Return the (X, Y) coordinate for the center point of the cell that contains the specified text.  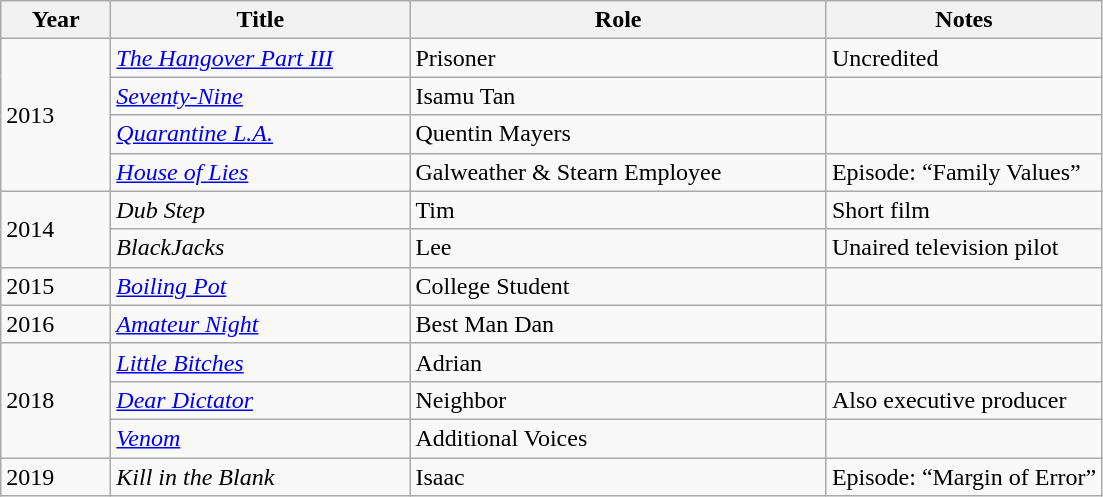
2015 (56, 286)
Uncredited (964, 58)
Also executive producer (964, 400)
Tim (618, 210)
Amateur Night (260, 324)
Quentin Mayers (618, 134)
Little Bitches (260, 362)
Boiling Pot (260, 286)
Unaired television pilot (964, 248)
BlackJacks (260, 248)
Lee (618, 248)
Role (618, 20)
Prisoner (618, 58)
Notes (964, 20)
Kill in the Blank (260, 477)
Additional Voices (618, 438)
2016 (56, 324)
Neighbor (618, 400)
Quarantine L.A. (260, 134)
Adrian (618, 362)
Dear Dictator (260, 400)
House of Lies (260, 172)
Year (56, 20)
2014 (56, 229)
College Student (618, 286)
Short film (964, 210)
Seventy-Nine (260, 96)
Title (260, 20)
2019 (56, 477)
Episode: “Family Values” (964, 172)
Isamu Tan (618, 96)
Isaac (618, 477)
Venom (260, 438)
Dub Step (260, 210)
2018 (56, 400)
Best Man Dan (618, 324)
Galweather & Stearn Employee (618, 172)
2013 (56, 115)
Episode: “Margin of Error” (964, 477)
The Hangover Part III (260, 58)
